Detect which cell encompasses the target text, then output its (x, y) center coordinate. 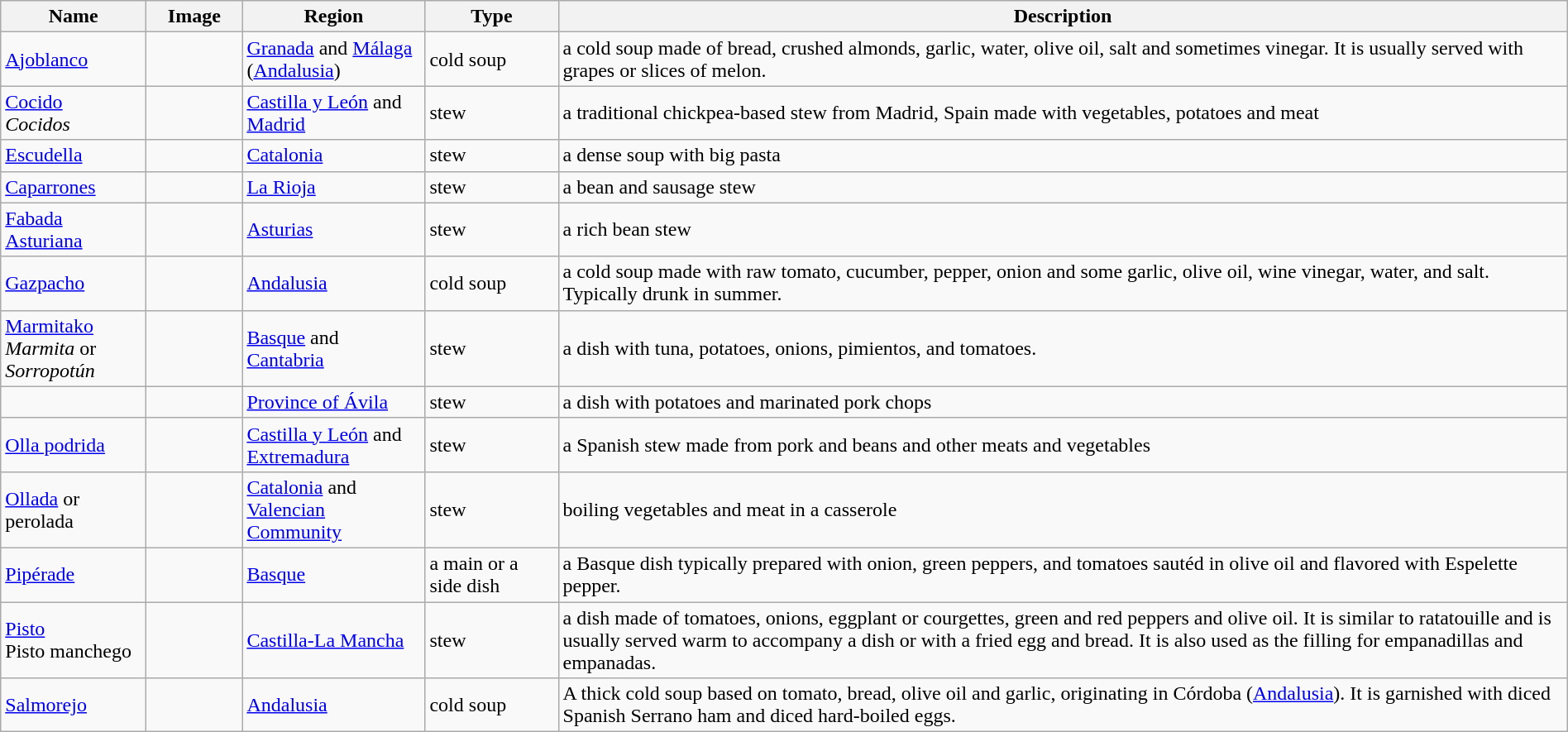
Castilla-La Mancha (334, 640)
Fabada Asturiana (74, 230)
a main or a side dish (491, 574)
Castilla y León and Extremadura (334, 445)
a traditional chickpea-based stew from Madrid, Spain made with vegetables, potatoes and meat (1063, 112)
CocidoCocidos (74, 112)
Ollada or perolada (74, 510)
Region (334, 17)
a rich bean stew (1063, 230)
Province of Ávila (334, 402)
a Basque dish typically prepared with onion, green peppers, and tomatoes sautéd in olive oil and flavored with Espelette pepper. (1063, 574)
Pipérade (74, 574)
Basque (334, 574)
a bean and sausage stew (1063, 187)
a dish with tuna, potatoes, onions, pimientos, and tomatoes. (1063, 348)
Ajoblanco (74, 60)
Castilla y León and Madrid (334, 112)
Granada and Málaga (Andalusia) (334, 60)
Name (74, 17)
Image (194, 17)
Escudella (74, 155)
Catalonia (334, 155)
PistoPisto manchego (74, 640)
Basque and Cantabria (334, 348)
a cold soup made with raw tomato, cucumber, pepper, onion and some garlic, olive oil, wine vinegar, water, and salt. Typically drunk in summer. (1063, 283)
a dish with potatoes and marinated pork chops (1063, 402)
Salmorejo (74, 705)
Description (1063, 17)
a dense soup with big pasta (1063, 155)
Gazpacho (74, 283)
boiling vegetables and meat in a casserole (1063, 510)
Caparrones (74, 187)
Catalonia and Valencian Community (334, 510)
Type (491, 17)
La Rioja (334, 187)
Asturias (334, 230)
MarmitakoMarmita or Sorropotún (74, 348)
Olla podrida (74, 445)
a Spanish stew made from pork and beans and other meats and vegetables (1063, 445)
